From the cell containing the given text, extract its center point as (x, y) coordinate. 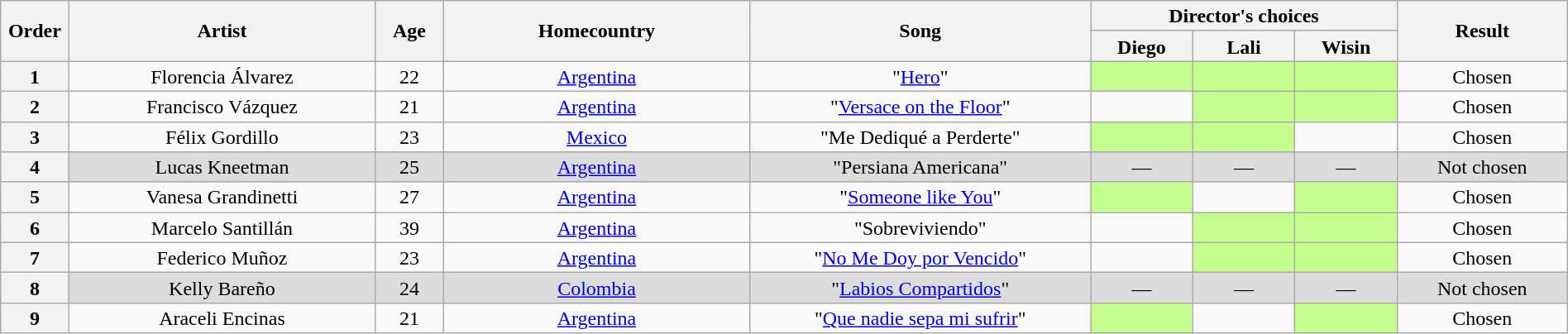
7 (35, 258)
Result (1482, 31)
"Hero" (920, 76)
Diego (1142, 46)
"No Me Doy por Vencido" (920, 258)
"Labios Compartidos" (920, 288)
2 (35, 106)
Director's choices (1244, 17)
Order (35, 31)
"Sobreviviendo" (920, 228)
"Que nadie sepa mi sufrir" (920, 317)
Félix Gordillo (222, 137)
Colombia (597, 288)
"Me Dediqué a Perderte" (920, 137)
Federico Muñoz (222, 258)
Homecountry (597, 31)
Florencia Álvarez (222, 76)
"Someone like You" (920, 197)
Kelly Bareño (222, 288)
Lali (1244, 46)
22 (409, 76)
Wisin (1346, 46)
Lucas Kneetman (222, 167)
"Persiana Americana" (920, 167)
5 (35, 197)
4 (35, 167)
Francisco Vázquez (222, 106)
39 (409, 228)
"Versace on the Floor" (920, 106)
6 (35, 228)
3 (35, 137)
8 (35, 288)
Age (409, 31)
Marcelo Santillán (222, 228)
25 (409, 167)
Vanesa Grandinetti (222, 197)
9 (35, 317)
1 (35, 76)
Artist (222, 31)
24 (409, 288)
Song (920, 31)
Mexico (597, 137)
Araceli Encinas (222, 317)
27 (409, 197)
